Pinpoint the cell where the given text exists, returning its (X, Y) midpoint coordinate. 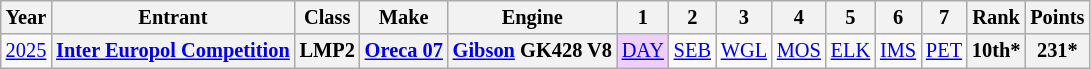
Inter Europol Competition (172, 51)
Points (1057, 17)
5 (850, 17)
1 (643, 17)
Class (328, 17)
3 (744, 17)
231* (1057, 51)
6 (898, 17)
PET (944, 51)
Entrant (172, 17)
Make (404, 17)
10th* (996, 51)
DAY (643, 51)
7 (944, 17)
MOS (799, 51)
4 (799, 17)
WGL (744, 51)
Engine (532, 17)
SEB (692, 51)
Rank (996, 17)
2 (692, 17)
Year (26, 17)
Gibson GK428 V8 (532, 51)
IMS (898, 51)
LMP2 (328, 51)
ELK (850, 51)
Oreca 07 (404, 51)
2025 (26, 51)
